Capture the cell that displays the provided text and extract its (X, Y) central coordinate. 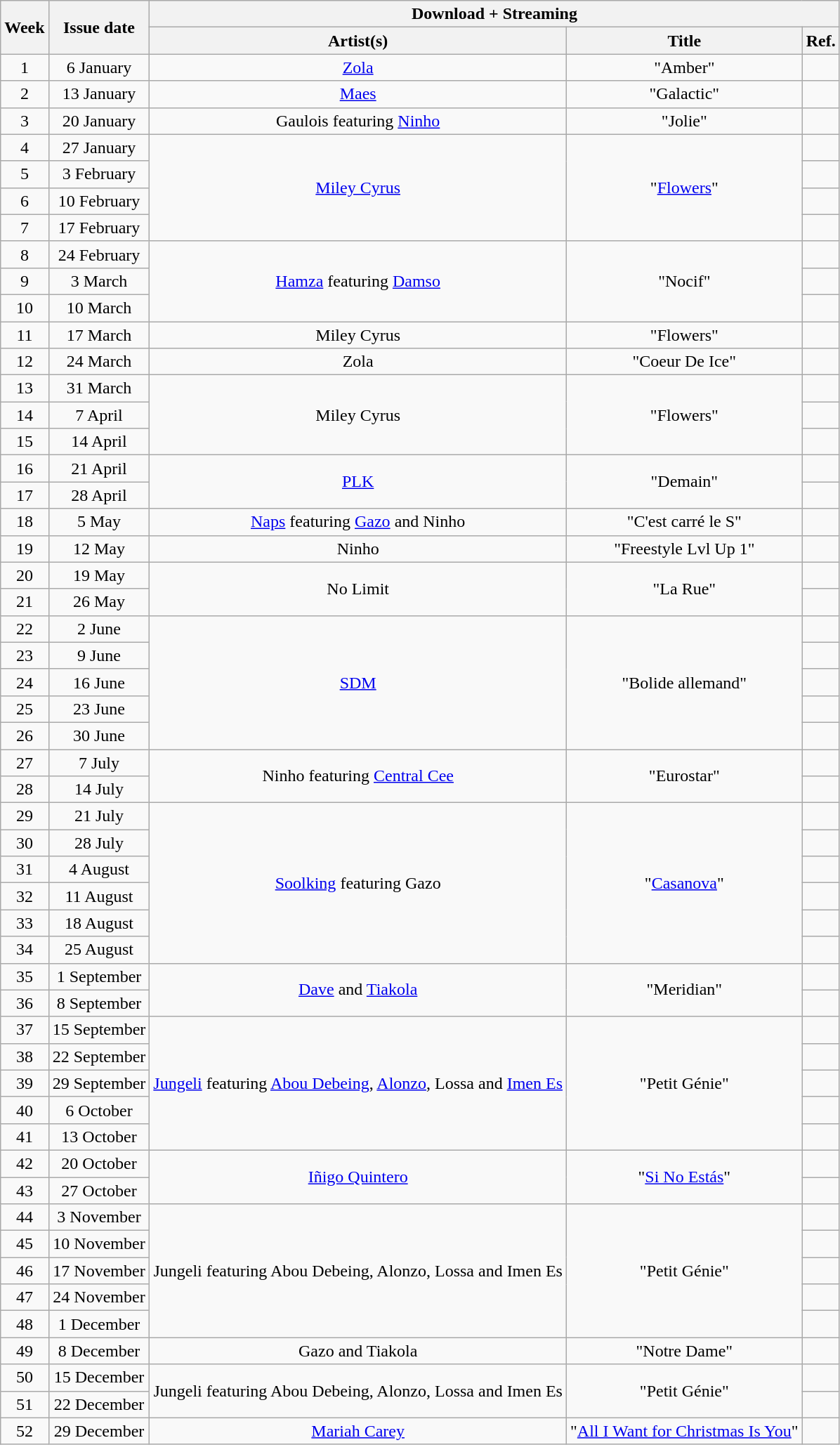
16 (25, 469)
18 (25, 522)
16 June (99, 682)
24 (25, 682)
28 July (99, 843)
21 July (99, 816)
22 December (99, 1404)
44 (25, 1217)
Maes (358, 94)
31 (25, 870)
Ninho featuring Central Cee (358, 776)
49 (25, 1351)
"Galactic" (685, 94)
8 September (99, 1003)
Title (685, 41)
7 April (99, 415)
12 May (99, 549)
PLK (358, 482)
17 (25, 495)
15 December (99, 1378)
7 (25, 228)
9 (25, 281)
"Amber" (685, 67)
19 May (99, 575)
13 October (99, 1137)
27 October (99, 1191)
26 May (99, 602)
42 (25, 1163)
"Demain" (685, 482)
Issue date (99, 27)
27 January (99, 148)
Iñigo Quintero (358, 1177)
10 November (99, 1244)
25 (25, 709)
6 October (99, 1110)
24 March (99, 362)
No Limit (358, 589)
11 August (99, 896)
27 (25, 762)
10 March (99, 308)
6 January (99, 67)
"Si No Estás" (685, 1177)
51 (25, 1404)
"Meridian" (685, 990)
5 (25, 174)
11 (25, 335)
"Freestyle Lvl Up 1" (685, 549)
"C'est carré le S" (685, 522)
Gaulois featuring Ninho (358, 121)
1 (25, 67)
Download + Streaming (494, 14)
37 (25, 1030)
17 November (99, 1271)
5 May (99, 522)
4 August (99, 870)
25 August (99, 950)
"Casanova" (685, 883)
24 November (99, 1297)
17 March (99, 335)
14 July (99, 790)
23 (25, 655)
Week (25, 27)
36 (25, 1003)
52 (25, 1431)
30 (25, 843)
7 July (99, 762)
15 (25, 442)
47 (25, 1297)
39 (25, 1083)
20 (25, 575)
"La Rue" (685, 589)
12 (25, 362)
"Bolide allemand" (685, 682)
46 (25, 1271)
45 (25, 1244)
26 (25, 735)
35 (25, 976)
"Coeur De Ice" (685, 362)
Naps featuring Gazo and Ninho (358, 522)
Ref. (820, 41)
18 August (99, 923)
21 (25, 602)
20 January (99, 121)
21 April (99, 469)
41 (25, 1137)
19 (25, 549)
8 (25, 254)
33 (25, 923)
6 (25, 201)
10 (25, 308)
22 September (99, 1057)
"Notre Dame" (685, 1351)
34 (25, 950)
Gazo and Tiakola (358, 1351)
50 (25, 1378)
Hamza featuring Damso (358, 281)
22 (25, 629)
Soolking featuring Gazo (358, 883)
1 September (99, 976)
13 January (99, 94)
38 (25, 1057)
48 (25, 1324)
3 (25, 121)
40 (25, 1110)
32 (25, 896)
30 June (99, 735)
29 September (99, 1083)
"All I Want for Christmas Is You" (685, 1431)
9 June (99, 655)
2 (25, 94)
Artist(s) (358, 41)
"Jolie" (685, 121)
31 March (99, 388)
43 (25, 1191)
20 October (99, 1163)
2 June (99, 629)
Mariah Carey (358, 1431)
Dave and Tiakola (358, 990)
14 April (99, 442)
14 (25, 415)
3 February (99, 174)
17 February (99, 228)
"Eurostar" (685, 776)
29 December (99, 1431)
"Nocif" (685, 281)
SDM (358, 682)
4 (25, 148)
8 December (99, 1351)
Ninho (358, 549)
29 (25, 816)
15 September (99, 1030)
10 February (99, 201)
24 February (99, 254)
13 (25, 388)
23 June (99, 709)
28 April (99, 495)
1 December (99, 1324)
28 (25, 790)
3 March (99, 281)
3 November (99, 1217)
